Return (X, Y) of the center of cell containing provided text 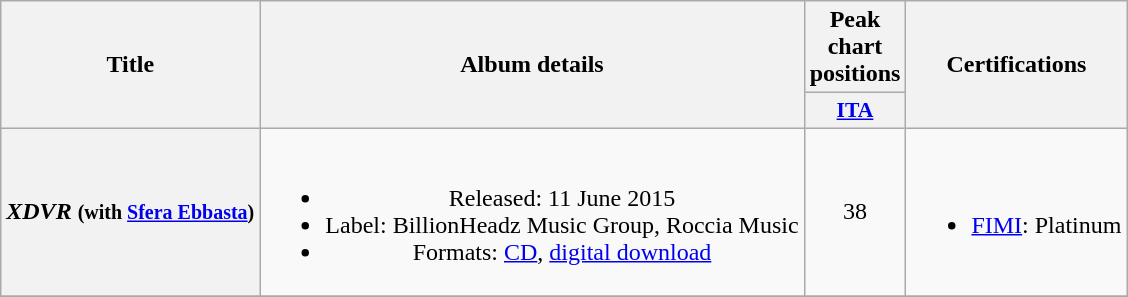
FIMI: Platinum (1016, 212)
Certifications (1016, 65)
Album details (532, 65)
ITA (855, 111)
Released: 11 June 2015Label: BillionHeadz Music Group, Roccia MusicFormats: CD, digital download (532, 212)
38 (855, 212)
Peak chart positions (855, 47)
Title (130, 65)
XDVR (with Sfera Ebbasta) (130, 212)
